Output the (X, Y) coordinate of the center of the cell containing the given text.  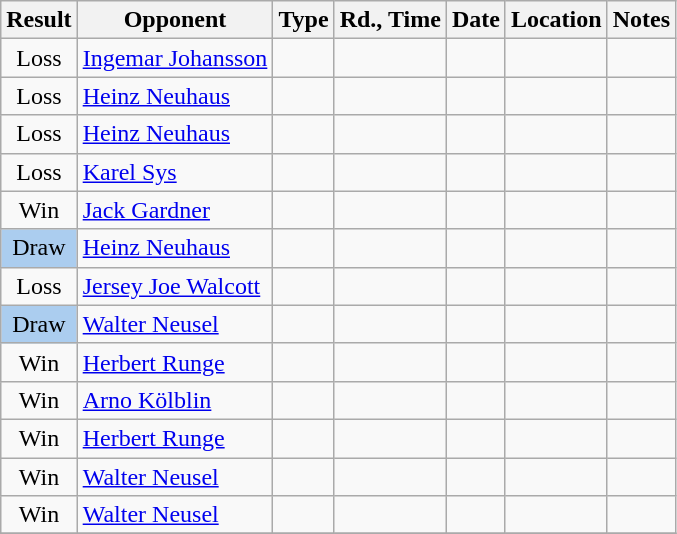
Location (556, 20)
Rd., Time (390, 20)
Result (39, 20)
Ingemar Johansson (175, 58)
Notes (641, 20)
Jersey Joe Walcott (175, 286)
Date (476, 20)
Arno Kölblin (175, 400)
Type (304, 20)
Jack Gardner (175, 210)
Karel Sys (175, 172)
Opponent (175, 20)
